Find where the given text appears and provide that cell's center as [x, y] coordinate. 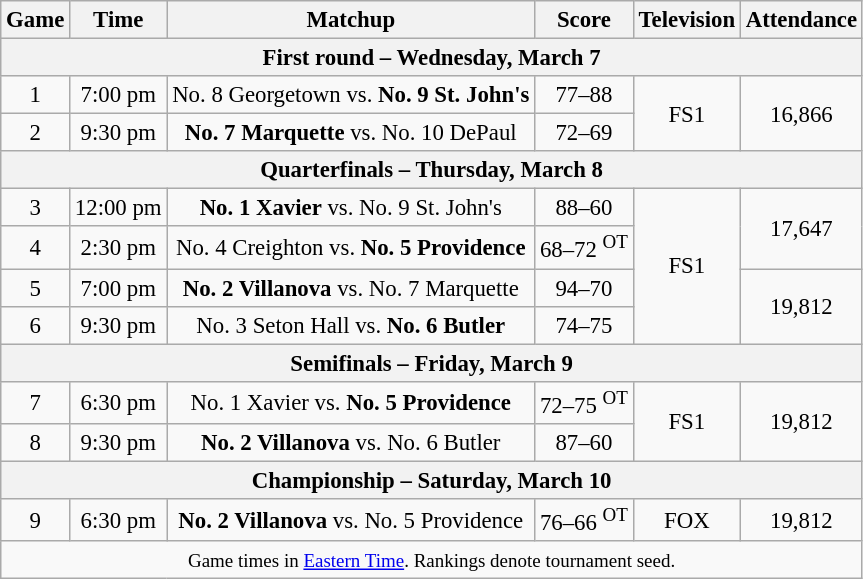
Television [686, 20]
88–60 [584, 208]
2:30 pm [118, 247]
74–75 [584, 325]
No. 1 Xavier vs. No. 5 Providence [351, 402]
3 [36, 208]
No. 1 Xavier vs. No. 9 St. John's [351, 208]
17,647 [801, 229]
8 [36, 443]
Time [118, 20]
Quarterfinals – Thursday, March 8 [432, 170]
4 [36, 247]
Game times in Eastern Time. Rankings denote tournament seed. [432, 560]
77–88 [584, 95]
87–60 [584, 443]
6 [36, 325]
No. 8 Georgetown vs. No. 9 St. John's [351, 95]
2 [36, 133]
1 [36, 95]
Matchup [351, 20]
No. 2 Villanova vs. No. 6 Butler [351, 443]
Game [36, 20]
76–66 OT [584, 520]
12:00 pm [118, 208]
Championship – Saturday, March 10 [432, 480]
No. 7 Marquette vs. No. 10 DePaul [351, 133]
7 [36, 402]
FOX [686, 520]
No. 2 Villanova vs. No. 7 Marquette [351, 288]
First round – Wednesday, March 7 [432, 58]
Semifinals – Friday, March 9 [432, 363]
No. 4 Creighton vs. No. 5 Providence [351, 247]
9 [36, 520]
Attendance [801, 20]
72–69 [584, 133]
No. 3 Seton Hall vs. No. 6 Butler [351, 325]
No. 2 Villanova vs. No. 5 Providence [351, 520]
Score [584, 20]
94–70 [584, 288]
72–75 OT [584, 402]
5 [36, 288]
16,866 [801, 114]
68–72 OT [584, 247]
